Search for the cell housing the specified text and yield its [x, y] center coordinate. 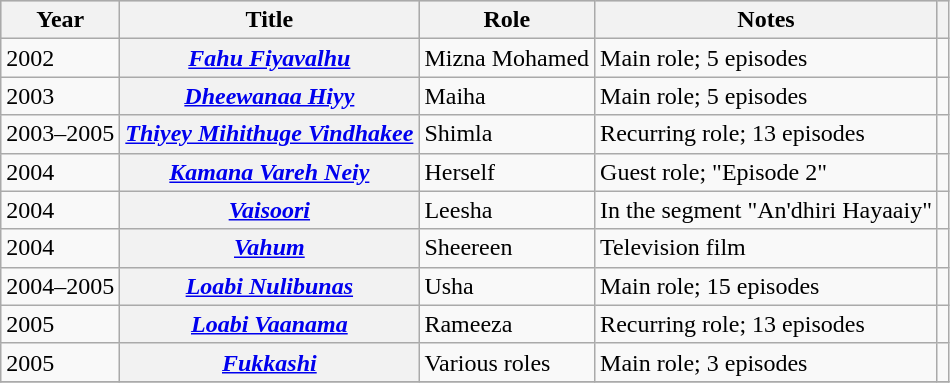
Television film [766, 248]
Usha [507, 286]
Role [507, 20]
Loabi Vaanama [270, 324]
Shimla [507, 134]
In the segment "An'dhiri Hayaaiy" [766, 210]
Various roles [507, 362]
Dheewanaa Hiyy [270, 96]
Title [270, 20]
Loabi Nulibunas [270, 286]
Fukkashi [270, 362]
Fahu Fiyavalhu [270, 58]
2003 [60, 96]
Guest role; "Episode 2" [766, 172]
Mizna Mohamed [507, 58]
Maiha [507, 96]
Thiyey Mihithuge Vindhakee [270, 134]
Main role; 15 episodes [766, 286]
Sheereen [507, 248]
2002 [60, 58]
Vaisoori [270, 210]
Leesha [507, 210]
Year [60, 20]
2004–2005 [60, 286]
2003–2005 [60, 134]
Vahum [270, 248]
Rameeza [507, 324]
Herself [507, 172]
Main role; 3 episodes [766, 362]
Notes [766, 20]
Kamana Vareh Neiy [270, 172]
